Return the [x, y] coordinate for the center point of the cell that contains the specified text.  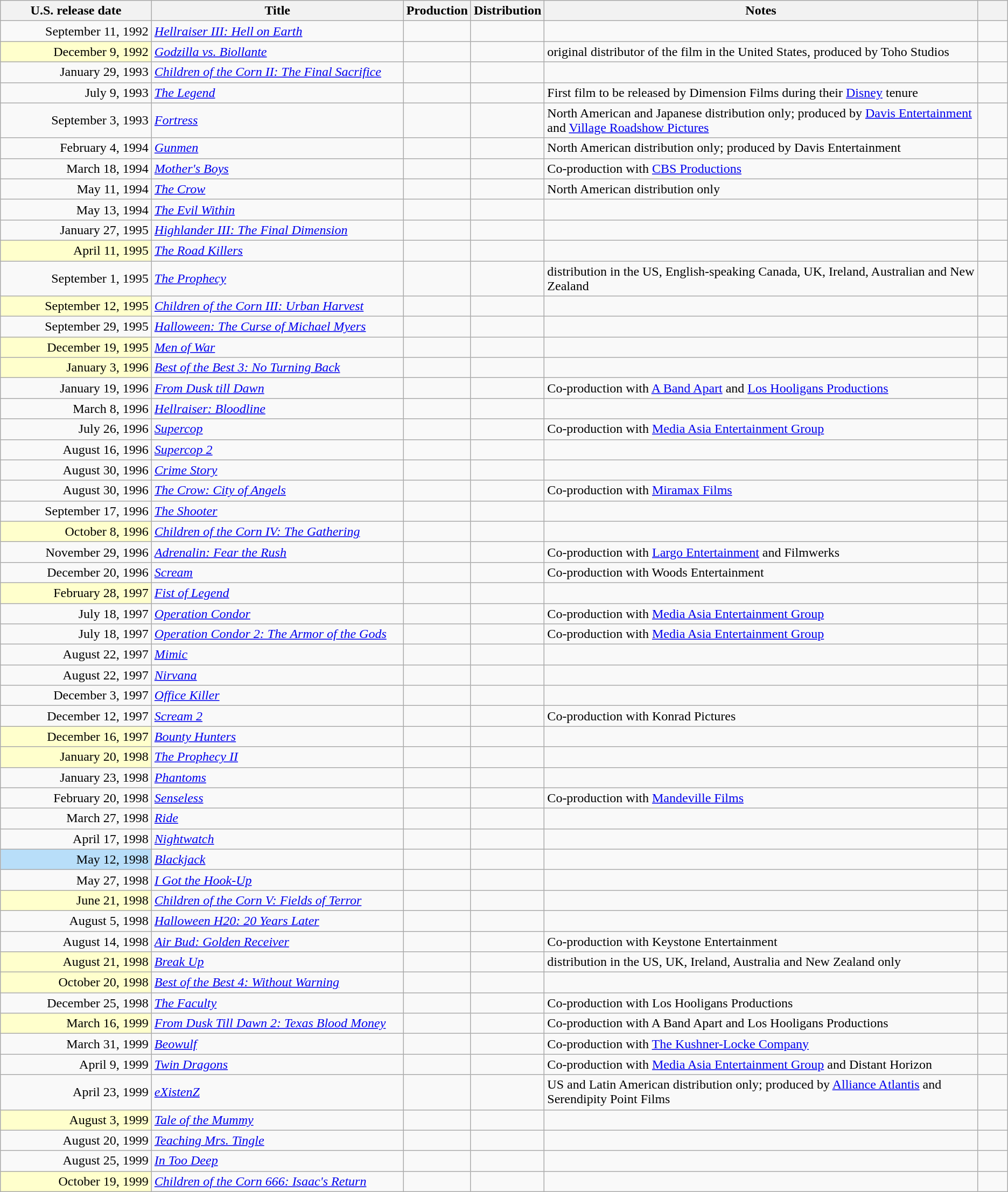
Supercop [277, 429]
Children of the Corn 666: Isaac's Return [277, 1181]
February 20, 1998 [76, 798]
Best of the Best 3: No Turning Back [277, 368]
Scream [277, 572]
January 19, 1996 [76, 388]
Scream 2 [277, 716]
Co-production with Miramax Films [761, 490]
Hellraiser III: Hell on Earth [277, 31]
The Crow [277, 189]
eXistenZ [277, 1092]
March 27, 1998 [76, 818]
Crime Story [277, 470]
Production [437, 11]
March 16, 1999 [76, 1023]
October 8, 1996 [76, 531]
original distributor of the film in the United States, produced by Toho Studios [761, 52]
Co-production with Largo Entertainment and Filmwerks [761, 552]
Ride [277, 818]
Teaching Mrs. Tingle [277, 1140]
May 12, 1998 [76, 859]
The Faculty [277, 1003]
In Too Deep [277, 1161]
Co-production with The Kushner-Locke Company [761, 1044]
Phantoms [277, 777]
Senseless [277, 798]
December 12, 1997 [76, 716]
Halloween: The Curse of Michael Myers [277, 327]
Children of the Corn V: Fields of Terror [277, 900]
Nightwatch [277, 839]
Twin Dragons [277, 1064]
August 14, 1998 [76, 942]
Office Killer [277, 696]
Children of the Corn III: Urban Harvest [277, 306]
Co-production with Los Hooligans Productions [761, 1003]
June 21, 1998 [76, 900]
distribution in the US, English-speaking Canada, UK, Ireland, Australian and New Zealand [761, 278]
US and Latin American distribution only; produced by Alliance Atlantis and Serendipity Point Films [761, 1092]
August 5, 1998 [76, 921]
January 29, 1993 [76, 72]
April 23, 1999 [76, 1092]
Operation Condor [277, 613]
September 11, 1992 [76, 31]
January 3, 1996 [76, 368]
August 20, 1999 [76, 1140]
Adrenalin: Fear the Rush [277, 552]
October 20, 1998 [76, 983]
Break Up [277, 962]
The Prophecy [277, 278]
North American distribution only [761, 189]
Mimic [277, 655]
The Evil Within [277, 209]
Halloween H20: 20 Years Later [277, 921]
Fist of Legend [277, 593]
Children of the Corn II: The Final Sacrifice [277, 72]
January 20, 1998 [76, 757]
Co-production with Media Asia Entertainment Group and Distant Horizon [761, 1064]
distribution in the US, UK, Ireland, Australia and New Zealand only [761, 962]
August 21, 1998 [76, 962]
December 3, 1997 [76, 696]
Mother's Boys [277, 169]
March 8, 1996 [76, 409]
Men of War [277, 347]
Highlander III: The Final Dimension [277, 230]
Children of the Corn IV: The Gathering [277, 531]
December 20, 1996 [76, 572]
Co-production with Mandeville Films [761, 798]
Co-production with Konrad Pictures [761, 716]
February 28, 1997 [76, 593]
May 27, 1998 [76, 880]
May 13, 1994 [76, 209]
September 17, 1996 [76, 511]
First film to be released by Dimension Films during their Disney tenure [761, 93]
From Dusk Till Dawn 2: Texas Blood Money [277, 1023]
The Shooter [277, 511]
I Got the Hook-Up [277, 880]
Air Bud: Golden Receiver [277, 942]
Best of the Best 4: Without Warning [277, 983]
Bounty Hunters [277, 737]
Beowulf [277, 1044]
Co-production with CBS Productions [761, 169]
July 26, 1996 [76, 429]
August 25, 1999 [76, 1161]
Fortress [277, 121]
Notes [761, 11]
Tale of the Mummy [277, 1120]
Blackjack [277, 859]
North American distribution only; produced by Davis Entertainment [761, 148]
September 1, 1995 [76, 278]
July 9, 1993 [76, 93]
Operation Condor 2: The Armor of the Gods [277, 634]
Nirvana [277, 675]
April 9, 1999 [76, 1064]
March 18, 1994 [76, 169]
The Legend [277, 93]
August 16, 1996 [76, 450]
December 16, 1997 [76, 737]
Co-production with Keystone Entertainment [761, 942]
The Road Killers [277, 250]
Hellraiser: Bloodline [277, 409]
May 11, 1994 [76, 189]
Godzilla vs. Biollante [277, 52]
North American and Japanese distribution only; produced by Davis Entertainment and Village Roadshow Pictures [761, 121]
December 9, 1992 [76, 52]
September 3, 1993 [76, 121]
April 11, 1995 [76, 250]
The Prophecy II [277, 757]
December 19, 1995 [76, 347]
February 4, 1994 [76, 148]
April 17, 1998 [76, 839]
From Dusk till Dawn [277, 388]
September 12, 1995 [76, 306]
Distribution [507, 11]
November 29, 1996 [76, 552]
January 23, 1998 [76, 777]
Supercop 2 [277, 450]
September 29, 1995 [76, 327]
August 3, 1999 [76, 1120]
U.S. release date [76, 11]
October 19, 1999 [76, 1181]
Gunmen [277, 148]
Title [277, 11]
December 25, 1998 [76, 1003]
Co-production with Woods Entertainment [761, 572]
January 27, 1995 [76, 230]
March 31, 1999 [76, 1044]
The Crow: City of Angels [277, 490]
